From the cell containing the given text, extract its center point as (X, Y) coordinate. 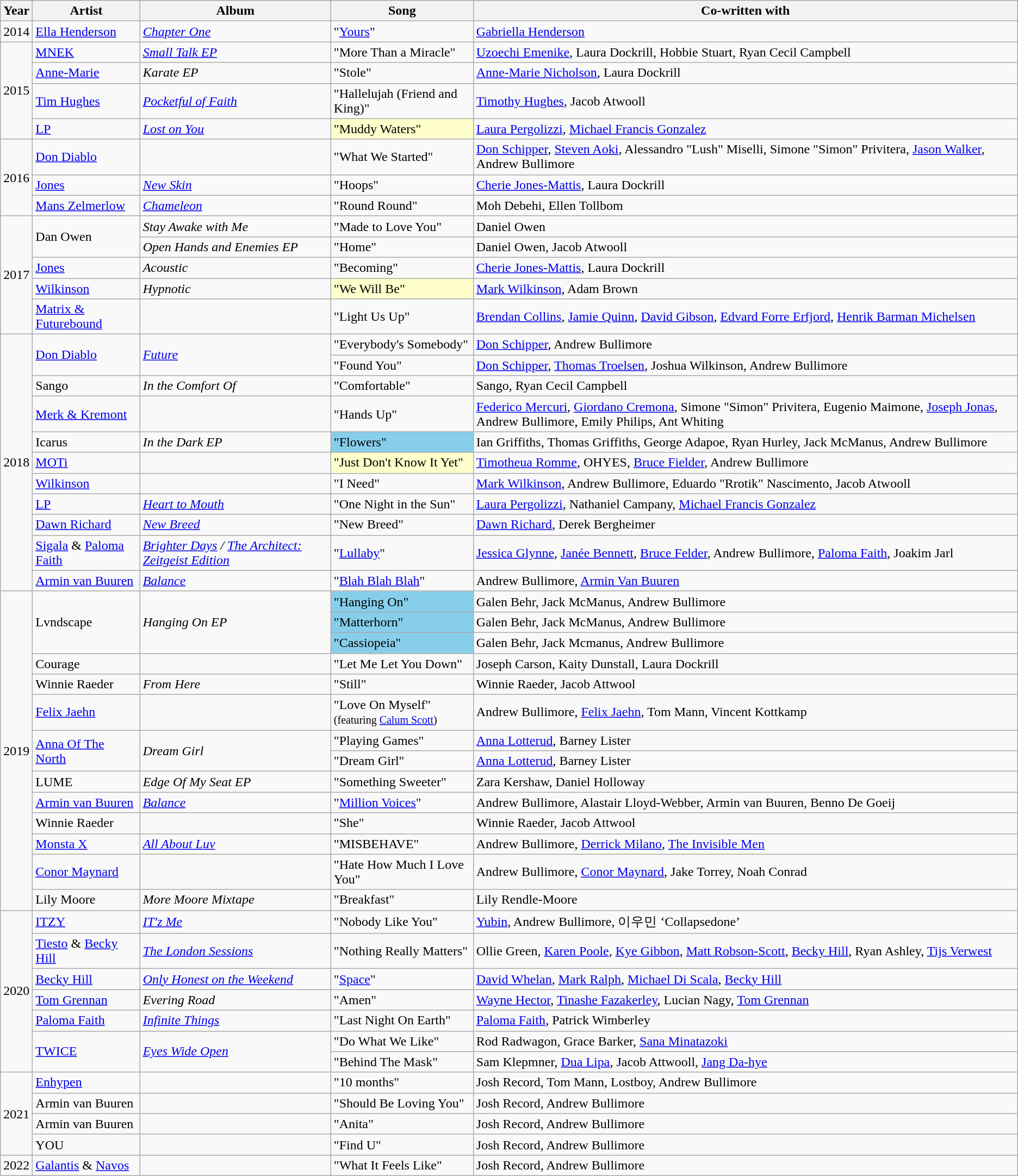
Artist (86, 11)
More Moore Mixtape (235, 900)
"Find U" (402, 1144)
"Last Night On Earth" (402, 1021)
"I Need" (402, 483)
Galantis & Navos (86, 1165)
2022 (16, 1165)
Eyes Wide Open (235, 1051)
Paloma Faith, Patrick Wimberley (745, 1021)
"What It Feels Like" (402, 1165)
In the Comfort Of (235, 386)
Acoustic (235, 267)
Uzoechi Emenike, Laura Dockrill, Hobbie Stuart, Ryan Cecil Campbell (745, 52)
"Found You" (402, 365)
Karate EP (235, 73)
Hypnotic (235, 289)
Yubin, Andrew Bullimore, 이우민 ‘Collapsedone’ (745, 922)
Merk & Kremont (86, 414)
"Should Be Loving You" (402, 1103)
TWICE (86, 1051)
Anne-Marie (86, 73)
"Made to Love You" (402, 226)
"Home" (402, 247)
Icarus (86, 442)
Matrix & Futurebound (86, 316)
Brendan Collins, Jamie Quinn, David Gibson, Edvard Forre Erfjord, Henrik Barman Michelsen (745, 316)
Chameleon (235, 206)
2021 (16, 1113)
Rod Radwagon, Grace Barker, Sana Minatazoki (745, 1041)
Dawn Richard (86, 525)
"Nobody Like You" (402, 922)
"Space" (402, 979)
"Hanging On" (402, 601)
Dream Girl (235, 751)
Moh Debehi, Ellen Tollbom (745, 206)
MNEK (86, 52)
Mark Wilkinson, Adam Brown (745, 289)
2015 (16, 90)
Don Schipper, Andrew Bullimore (745, 345)
Album (235, 11)
2016 (16, 177)
Wayne Hector, Tinashe Fazakerley, Lucian Nagy, Tom Grennan (745, 1000)
Zara Kershaw, Daniel Holloway (745, 782)
"Hoops" (402, 185)
"Do What We Like" (402, 1041)
"Nothing Really Matters" (402, 951)
"Hallelujah (Friend and King)" (402, 101)
Year (16, 11)
Evering Road (235, 1000)
"Cassiopeia" (402, 643)
Chapter One (235, 32)
Andrew Bullimore, Armin Van Buuren (745, 581)
Infinite Things (235, 1021)
"Light Us Up" (402, 316)
Brighter Days / The Architect: Zeitgeist Edition (235, 552)
Andrew Bullimore, Conor Maynard, Jake Torrey, Noah Conrad (745, 872)
Andrew Bullimore, Felix Jaehn, Tom Mann, Vincent Kottkamp (745, 712)
Sam Klepmner, Dua Lipa, Jacob Attwooll, Jang Da-hye (745, 1062)
"Muddy Waters" (402, 129)
LUME (86, 782)
From Here (235, 685)
Timothy Hughes, Jacob Atwooll (745, 101)
"Becoming" (402, 267)
Small Talk EP (235, 52)
"Comfortable" (402, 386)
"Love On Myself"(featuring Calum Scott) (402, 712)
Anne-Marie Nicholson, Laura Dockrill (745, 73)
Pocketful of Faith (235, 101)
"One Night in the Sun" (402, 504)
Ollie Green, Karen Poole, Kye Gibbon, Matt Robson-Scott, Becky Hill, Ryan Ashley, Tijs Verwest (745, 951)
"MISBEHAVE" (402, 844)
"Hate How Much I Love You" (402, 872)
Tiesto & Becky Hill (86, 951)
Monsta X (86, 844)
Sango, Ryan Cecil Campbell (745, 386)
"New Breed" (402, 525)
2017 (16, 275)
"Yours" (402, 32)
Lily Moore (86, 900)
"Just Don't Know It Yet" (402, 463)
"Anita" (402, 1124)
"Playing Games" (402, 741)
YOU (86, 1144)
Paloma Faith (86, 1021)
Courage (86, 664)
ITZY (86, 922)
2019 (16, 750)
"Flowers" (402, 442)
"What We Started" (402, 157)
Lost on You (235, 129)
Andrew Bullimore, Derrick Milano, The Invisible Men (745, 844)
Only Honest on the Weekend (235, 979)
IT'z Me (235, 922)
In the Dark EP (235, 442)
Daniel Owen (745, 226)
Mark Wilkinson, Andrew Bullimore, Eduardo "Rrotik" Nascimento, Jacob Atwooll (745, 483)
New Breed (235, 525)
Mans Zelmerlow (86, 206)
"Everybody's Somebody" (402, 345)
"Stole" (402, 73)
"Breakfast" (402, 900)
Laura Pergolizzi, Michael Francis Gonzalez (745, 129)
All About Luv (235, 844)
Song (402, 11)
Tom Grennan (86, 1000)
"Round Round" (402, 206)
"More Than a Miracle" (402, 52)
Gabriella Henderson (745, 32)
Anna Of The North (86, 751)
Jessica Glynne, Janée Bennett, Bruce Felder, Andrew Bullimore, Paloma Faith, Joakim Jarl (745, 552)
Ella Henderson (86, 32)
"Matterhorn" (402, 622)
Sigala & Paloma Faith (86, 552)
"She" (402, 823)
Dawn Richard, Derek Bergheimer (745, 525)
Don Schipper, Thomas Troelsen, Joshua Wilkinson, Andrew Bullimore (745, 365)
Galen Behr, Jack Mcmanus, Andrew Bullimore (745, 643)
Edge Of My Seat EP (235, 782)
New Skin (235, 185)
"Still" (402, 685)
"Blah Blah Blah" (402, 581)
"10 months" (402, 1082)
Enhypen (86, 1082)
"Dream Girl" (402, 761)
Timotheua Romme, OHYES, Bruce Fielder, Andrew Bullimore (745, 463)
The London Sessions (235, 951)
Don Schipper, Steven Aoki, Alessandro "Lush" Miselli, Simone "Simon" Privitera, Jason Walker, Andrew Bullimore (745, 157)
Future (235, 355)
Stay Awake with Me (235, 226)
Conor Maynard (86, 872)
Dan Owen (86, 237)
Sango (86, 386)
"Million Voices" (402, 802)
"Amen" (402, 1000)
2018 (16, 463)
"Lullaby" (402, 552)
Tim Hughes (86, 101)
Andrew Bullimore, Alastair Lloyd-Webber, Armin van Buuren, Benno De Goeij (745, 802)
"Hands Up" (402, 414)
Daniel Owen, Jacob Atwooll (745, 247)
Felix Jaehn (86, 712)
Laura Pergolizzi, Nathaniel Campany, Michael Francis Gonzalez (745, 504)
Lily Rendle-Moore (745, 900)
"Behind The Mask" (402, 1062)
Federico Mercuri, Giordano Cremona, Simone "Simon" Privitera, Eugenio Maimone, Joseph Jonas, Andrew Bullimore, Emily Philips, Ant Whiting (745, 414)
Lvndscape (86, 622)
Heart to Mouth (235, 504)
"We Will Be" (402, 289)
"Let Me Let You Down" (402, 664)
Joseph Carson, Kaity Dunstall, Laura Dockrill (745, 664)
Becky Hill (86, 979)
Josh Record, Tom Mann, Lostboy, Andrew Bullimore (745, 1082)
2014 (16, 32)
Open Hands and Enemies EP (235, 247)
MOTi (86, 463)
David Whelan, Mark Ralph, Michael Di Scala, Becky Hill (745, 979)
Hanging On EP (235, 622)
Co-written with (745, 11)
"Something Sweeter" (402, 782)
2020 (16, 991)
Ian Griffiths, Thomas Griffiths, George Adapoe, Ryan Hurley, Jack McManus, Andrew Bullimore (745, 442)
